Determine the [x, y] coordinate at the center of the cell enclosing the given text.  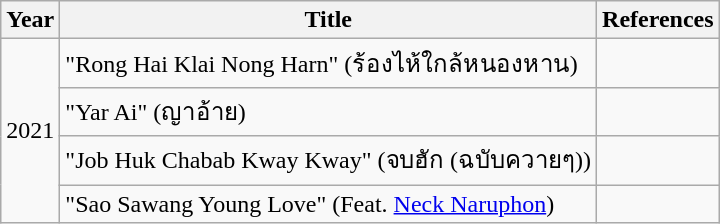
2021 [30, 131]
"Rong Hai Klai Nong Harn" (ร้องไห้ใกล้หนองหาน) [328, 64]
"Job Huk Chabab Kway Kway" (จบฮัก (ฉบับควายๆ)) [328, 160]
"Sao Sawang Young Love" (Feat. Neck Naruphon) [328, 203]
Year [30, 20]
References [658, 20]
Title [328, 20]
"Yar Ai" (ญาอ้าย) [328, 112]
